Determine the (X, Y) coordinate at the center of the cell enclosing the given text.  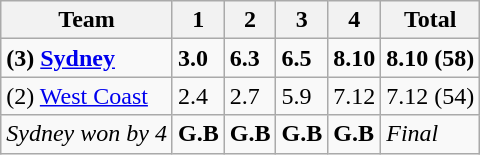
(2) West Coast (87, 96)
8.10 (58) (430, 58)
2.4 (198, 96)
6.3 (250, 58)
Total (430, 20)
7.12 (354, 96)
3 (302, 20)
2.7 (250, 96)
1 (198, 20)
Sydney won by 4 (87, 134)
Final (430, 134)
(3) Sydney (87, 58)
3.0 (198, 58)
8.10 (354, 58)
6.5 (302, 58)
2 (250, 20)
7.12 (54) (430, 96)
4 (354, 20)
5.9 (302, 96)
Team (87, 20)
